Scan for the cell matching the given text and deliver its [X, Y] coordinate at center. 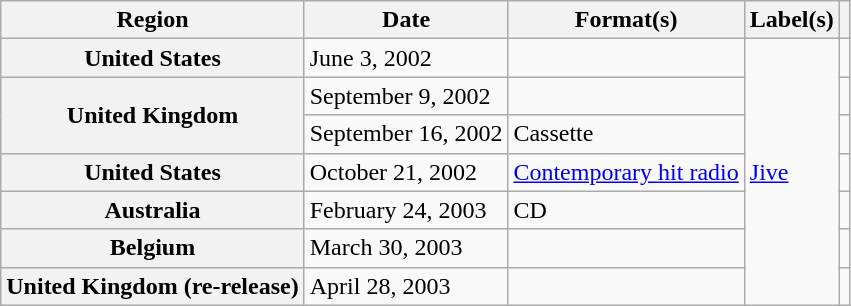
Belgium [152, 248]
Label(s) [792, 20]
September 9, 2002 [406, 96]
Date [406, 20]
Region [152, 20]
March 30, 2003 [406, 248]
September 16, 2002 [406, 134]
February 24, 2003 [406, 210]
United Kingdom (re-release) [152, 286]
Cassette [626, 134]
Australia [152, 210]
October 21, 2002 [406, 172]
CD [626, 210]
Jive [792, 172]
Format(s) [626, 20]
United Kingdom [152, 115]
April 28, 2003 [406, 286]
Contemporary hit radio [626, 172]
June 3, 2002 [406, 58]
